Output the [X, Y] coordinate of the center of the cell containing the given text.  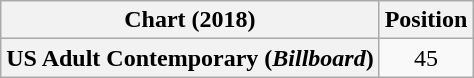
45 [426, 58]
Position [426, 20]
US Adult Contemporary (Billboard) [190, 58]
Chart (2018) [190, 20]
